Find where the given text appears and provide that cell's center as (x, y) coordinate. 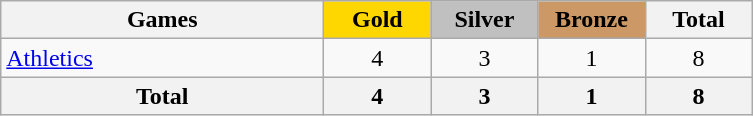
Athletics (162, 58)
Bronze (592, 20)
Gold (378, 20)
Games (162, 20)
Silver (484, 20)
